Return the (x, y) coordinate for the center point of the cell that contains the specified text.  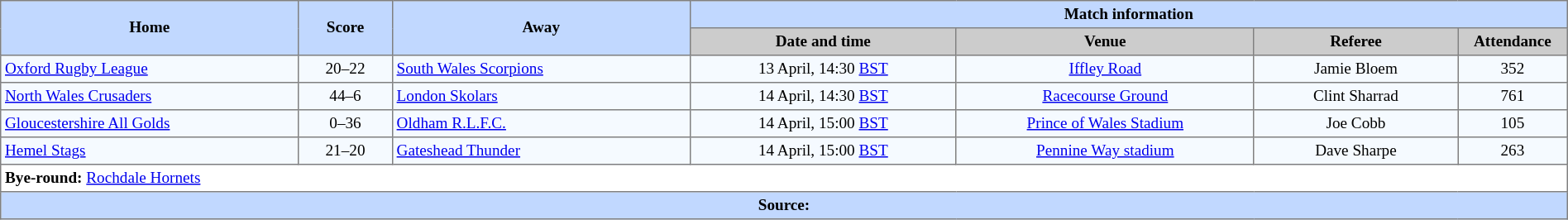
Away (541, 28)
Date and time (823, 41)
14 April, 14:30 BST (823, 96)
352 (1513, 69)
Referee (1355, 41)
Racecourse Ground (1105, 96)
Home (150, 28)
Clint Sharrad (1355, 96)
13 April, 14:30 BST (823, 69)
South Wales Scorpions (541, 69)
Bye-round: Rochdale Hornets (784, 179)
North Wales Crusaders (150, 96)
Iffley Road (1105, 69)
Hemel Stags (150, 151)
44–6 (346, 96)
Attendance (1513, 41)
105 (1513, 124)
Oldham R.L.F.C. (541, 124)
Venue (1105, 41)
Oxford Rugby League (150, 69)
21–20 (346, 151)
Match information (1128, 15)
Score (346, 28)
Pennine Way stadium (1105, 151)
761 (1513, 96)
Jamie Bloem (1355, 69)
Gloucestershire All Golds (150, 124)
Joe Cobb (1355, 124)
Gateshead Thunder (541, 151)
Source: (784, 205)
263 (1513, 151)
Prince of Wales Stadium (1105, 124)
London Skolars (541, 96)
20–22 (346, 69)
0–36 (346, 124)
Dave Sharpe (1355, 151)
